Locate the cell with the specified text and output its [X, Y] center coordinate. 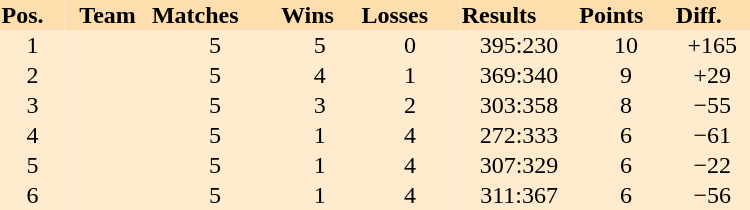
395:230 [519, 45]
Matches [214, 15]
8 [626, 105]
+165 [712, 45]
−55 [712, 105]
Results [519, 15]
Wins [320, 15]
Points [626, 15]
272:333 [519, 135]
Losses [410, 15]
−56 [712, 195]
307:329 [519, 165]
0 [410, 45]
Diff. [712, 15]
369:340 [519, 75]
−22 [712, 165]
303:358 [519, 105]
−61 [712, 135]
311:367 [519, 195]
9 [626, 75]
+29 [712, 75]
Team [108, 15]
10 [626, 45]
Pos. [32, 15]
